Locate the cell with the specified text and output its [X, Y] center coordinate. 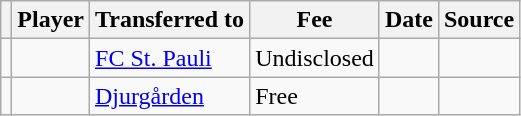
FC St. Pauli [170, 58]
Fee [315, 20]
Player [51, 20]
Djurgården [170, 96]
Free [315, 96]
Date [408, 20]
Undisclosed [315, 58]
Source [478, 20]
Transferred to [170, 20]
